Find where the given text appears and provide that cell's center as (x, y) coordinate. 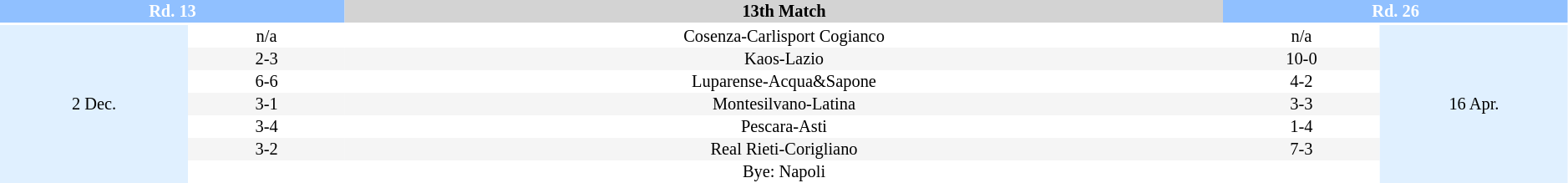
Montesilvano-Latina (784, 104)
Cosenza-Carlisport Cogianco (784, 37)
16 Apr. (1474, 104)
4-2 (1302, 82)
13th Match (784, 12)
3-1 (266, 104)
2-3 (266, 58)
3-3 (1302, 104)
7-3 (1302, 149)
Luparense-Acqua&Sapone (784, 82)
2 Dec. (94, 104)
Rd. 26 (1395, 12)
Rd. 13 (172, 12)
10-0 (1302, 58)
Kaos-Lazio (784, 58)
3-4 (266, 127)
Bye: Napoli (784, 172)
Pescara-Asti (784, 127)
Real Rieti-Corigliano (784, 149)
1-4 (1302, 127)
6-6 (266, 82)
3-2 (266, 149)
